Scan for the cell matching the given text and deliver its (X, Y) coordinate at center. 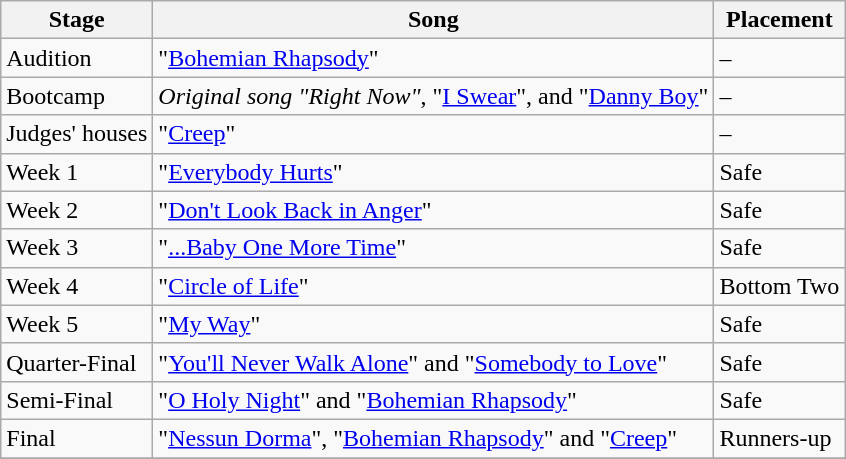
"Creep" (434, 134)
Song (434, 20)
Week 3 (77, 248)
Final (77, 438)
Week 4 (77, 286)
Original song "Right Now", "I Swear", and "Danny Boy" (434, 96)
Quarter-Final (77, 362)
Bottom Two (780, 286)
"Everybody Hurts" (434, 172)
Placement (780, 20)
Week 2 (77, 210)
"...Baby One More Time" (434, 248)
"You'll Never Walk Alone" and "Somebody to Love" (434, 362)
Week 1 (77, 172)
"My Way" (434, 324)
"Don't Look Back in Anger" (434, 210)
Bootcamp (77, 96)
"Bohemian Rhapsody" (434, 58)
Judges' houses (77, 134)
Audition (77, 58)
"Nessun Dorma", "Bohemian Rhapsody" and "Creep" (434, 438)
Semi-Final (77, 400)
Stage (77, 20)
Runners-up (780, 438)
"Circle of Life" (434, 286)
Week 5 (77, 324)
"O Holy Night" and "Bohemian Rhapsody" (434, 400)
